Scan for the cell matching the given text and deliver its (x, y) coordinate at center. 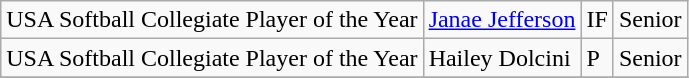
P (597, 58)
Hailey Dolcini (502, 58)
IF (597, 20)
Janae Jefferson (502, 20)
